Find where the given text appears and provide that cell's center as (x, y) coordinate. 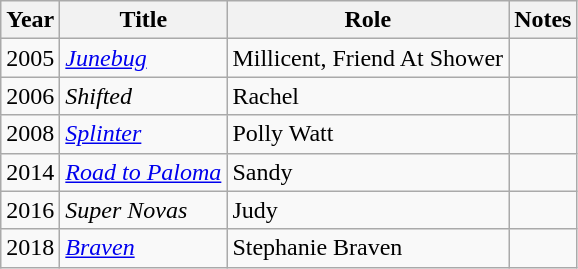
Rachel (368, 96)
Notes (543, 20)
Year (30, 20)
Polly Watt (368, 134)
Role (368, 20)
Millicent, Friend At Shower (368, 58)
Splinter (144, 134)
Sandy (368, 172)
2014 (30, 172)
Road to Paloma (144, 172)
2005 (30, 58)
2016 (30, 210)
2018 (30, 248)
2008 (30, 134)
2006 (30, 96)
Title (144, 20)
Shifted (144, 96)
Super Novas (144, 210)
Braven (144, 248)
Stephanie Braven (368, 248)
Judy (368, 210)
Junebug (144, 58)
